Return (x, y) of the center of cell containing provided text 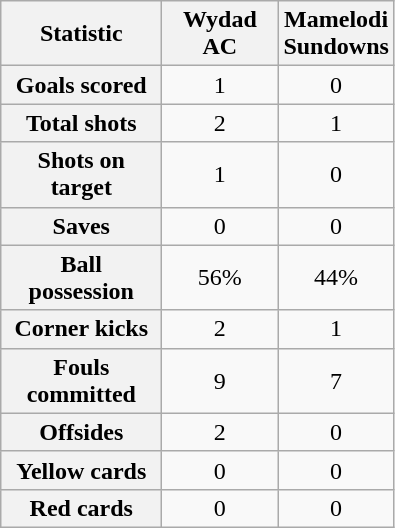
9 (220, 380)
44% (336, 278)
Mamelodi Sundowns (336, 34)
Corner kicks (82, 329)
Offsides (82, 432)
Red cards (82, 508)
Saves (82, 226)
Ball possession (82, 278)
Shots on target (82, 174)
Wydad AC (220, 34)
56% (220, 278)
Total shots (82, 123)
Yellow cards (82, 470)
7 (336, 380)
Statistic (82, 34)
Goals scored (82, 85)
Fouls committed (82, 380)
